Output the [X, Y] coordinate of the center of the cell containing the given text.  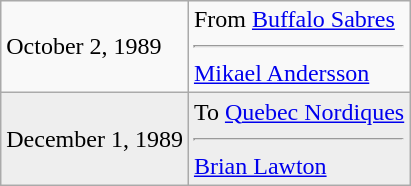
From Buffalo SabresMikael Andersson [298, 47]
December 1, 1989 [95, 139]
October 2, 1989 [95, 47]
To Quebec NordiquesBrian Lawton [298, 139]
